For the text-containing cell, return its midpoint in [X, Y] coordinate format. 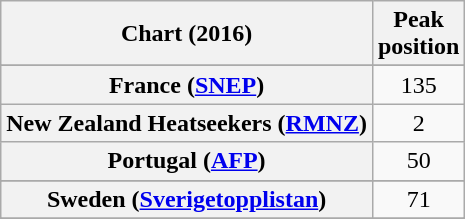
Sweden (Sverigetopplistan) [187, 199]
50 [418, 161]
Peak position [418, 34]
New Zealand Heatseekers (RMNZ) [187, 123]
France (SNEP) [187, 85]
135 [418, 85]
2 [418, 123]
Chart (2016) [187, 34]
71 [418, 199]
Portugal (AFP) [187, 161]
